Extract the (X, Y) coordinate from the center of the cell holding the provided text.  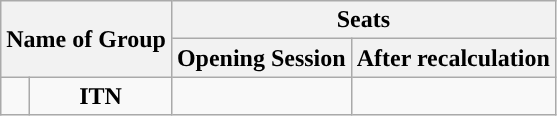
Name of Group (86, 39)
ITN (101, 96)
Seats (363, 20)
Opening Session (261, 58)
After recalculation (453, 58)
